Search for the cell housing the specified text and yield its (X, Y) center coordinate. 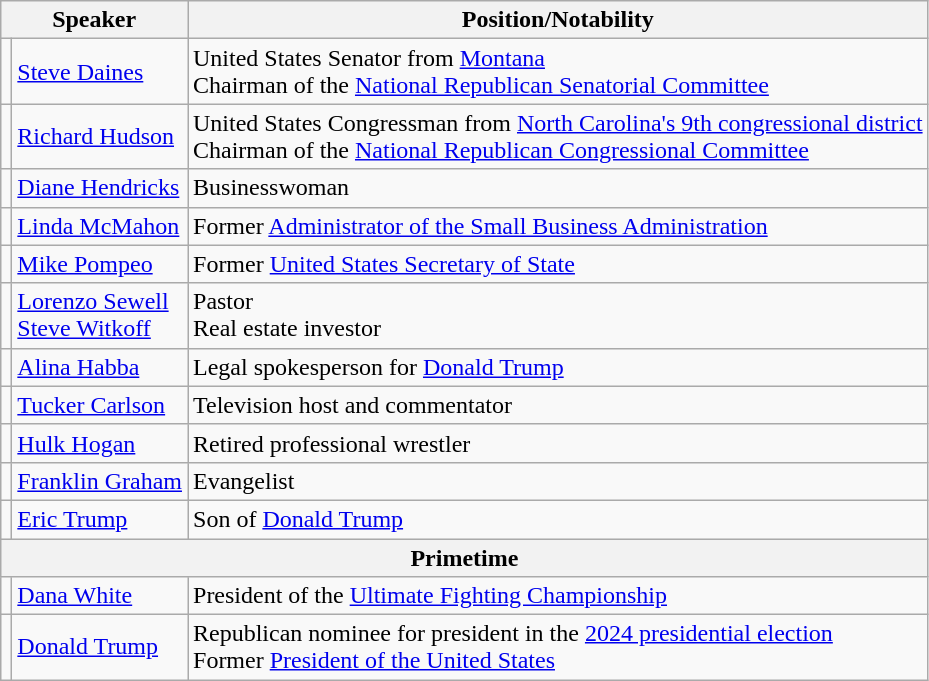
Position/Notability (558, 20)
United States Congressman from North Carolina's 9th congressional districtChairman of the National Republican Congressional Committee (558, 136)
Son of Donald Trump (558, 519)
Businesswoman (558, 188)
Mike Pompeo (100, 264)
Diane Hendricks (100, 188)
Linda McMahon (100, 226)
President of the Ultimate Fighting Championship (558, 596)
Dana White (100, 596)
Donald Trump (100, 648)
United States Senator from MontanaChairman of the National Republican Senatorial Committee (558, 72)
Former United States Secretary of State (558, 264)
Tucker Carlson (100, 405)
Retired professional wrestler (558, 443)
Hulk Hogan (100, 443)
Steve Daines (100, 72)
Legal spokesperson for Donald Trump (558, 367)
Television host and commentator (558, 405)
Eric Trump (100, 519)
PastorReal estate investor (558, 316)
Franklin Graham (100, 481)
Lorenzo SewellSteve Witkoff (100, 316)
Primetime (464, 557)
Alina Habba (100, 367)
Former Administrator of the Small Business Administration (558, 226)
Evangelist (558, 481)
Republican nominee for president in the 2024 presidential electionFormer President of the United States (558, 648)
Speaker (94, 20)
Richard Hudson (100, 136)
